Capture the cell that displays the provided text and extract its (x, y) central coordinate. 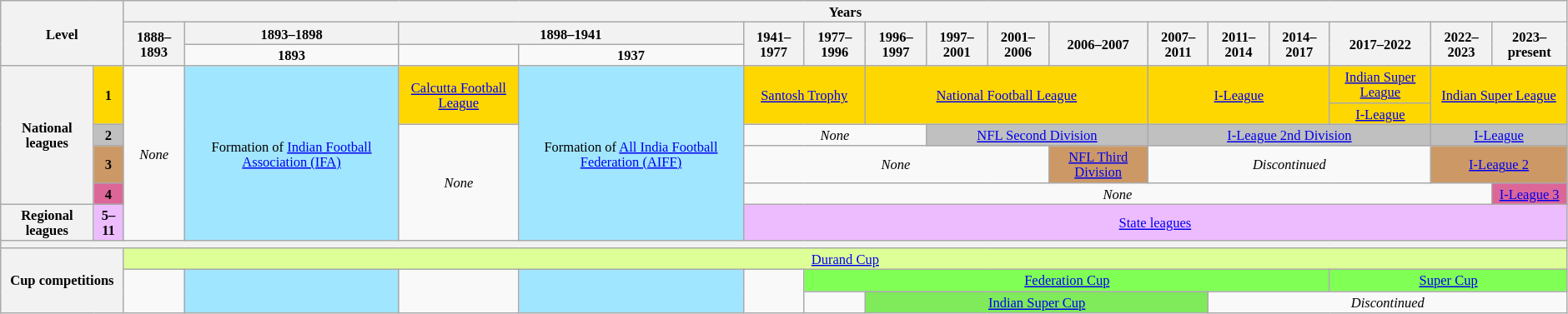
2014–2017 (1299, 44)
4 (108, 193)
NFL Third Division (1098, 164)
National leagues (47, 135)
Years (846, 12)
2006–2007 (1098, 44)
5–11 (108, 222)
3 (108, 164)
1996–1997 (896, 44)
Formation of Indian Football Association (IFA) (292, 153)
1893–1898 (292, 33)
1937 (631, 55)
Federation Cup (1067, 280)
Durand Cup (846, 258)
1888–1893 (153, 44)
I-League 2nd Division (1289, 135)
2001–2006 (1018, 44)
Regional leagues (47, 222)
1893 (292, 55)
Cup competitions (62, 280)
NFL Second Division (1038, 135)
2022–2023 (1461, 44)
Level (62, 33)
1941–1977 (774, 44)
Calcutta Football League (459, 95)
1997–2001 (957, 44)
2 (108, 135)
Santosh Trophy (804, 95)
I-League 3 (1530, 193)
State leagues (1155, 222)
Formation of All India Football Federation (AIFF) (631, 153)
Indian Super Cup (1036, 302)
2007–2011 (1178, 44)
1898–1941 (570, 33)
2017–2022 (1380, 44)
I-League 2 (1498, 164)
National Football League (1006, 95)
2023–present (1530, 44)
Super Cup (1448, 280)
2011–2014 (1239, 44)
1 (108, 95)
1977–1996 (834, 44)
